Pinpoint the cell where the given text exists, returning its (x, y) midpoint coordinate. 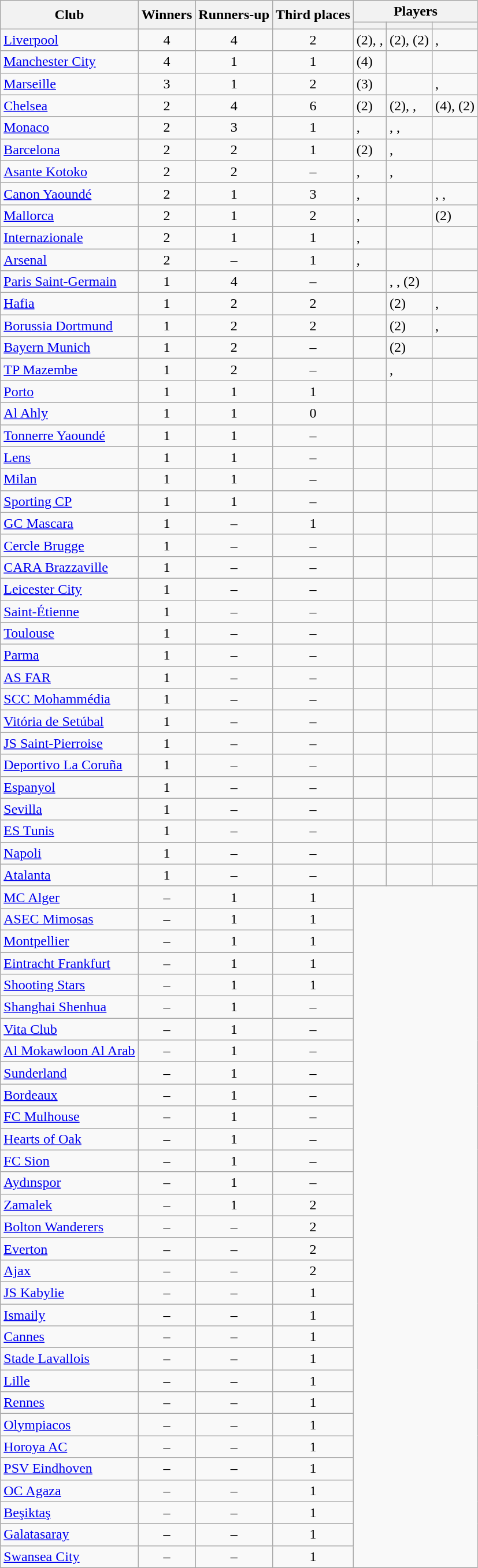
Lille (69, 1381)
Swansea City (69, 1556)
Galatasaray (69, 1535)
FC Mulhouse (69, 1117)
Sevilla (69, 809)
Al Mokawloon Al Arab (69, 1051)
Toulouse (69, 634)
Leicester City (69, 589)
Milan (69, 479)
Horoya AC (69, 1447)
Espanyol (69, 787)
(3) (370, 84)
Paris Saint-Germain (69, 282)
Winners (166, 15)
Runners-up (234, 15)
Mallorca (69, 215)
Olympiacos (69, 1425)
TP Mazembe (69, 370)
Stade Lavallois (69, 1359)
Sporting CP (69, 501)
Bayern Munich (69, 348)
JS Saint-Pierroise (69, 743)
Canon Yaoundé (69, 193)
GC Mascara (69, 523)
Everton (69, 1249)
6 (313, 106)
Zamalek (69, 1205)
Shooting Stars (69, 985)
Aydınspor (69, 1183)
Rennes (69, 1403)
, , (2) (409, 282)
Montpellier (69, 941)
(2), (2) (409, 40)
OC Agaza (69, 1491)
Arsenal (69, 259)
Bordeaux (69, 1095)
Monaco (69, 128)
Chelsea (69, 106)
Manchester City (69, 62)
Hearts of Oak (69, 1139)
FC Sion (69, 1161)
Third places (313, 15)
Borussia Dortmund (69, 326)
Saint-Étienne (69, 612)
Club (69, 15)
Beşiktaş (69, 1513)
SCC Mohammédia (69, 699)
Hafia (69, 304)
(4) (370, 62)
Liverpool (69, 40)
Vita Club (69, 1029)
PSV Eindhoven (69, 1469)
JS Kabylie (69, 1293)
CARA Brazzaville (69, 567)
Sunderland (69, 1073)
Tonnerre Yaoundé (69, 435)
Barcelona (69, 150)
Ajax (69, 1271)
Players (415, 12)
ES Tunis (69, 831)
Marseille (69, 84)
Vitória de Setúbal (69, 721)
MC Alger (69, 897)
Porto (69, 392)
Al Ahly (69, 414)
AS FAR (69, 677)
Internazionale (69, 237)
Lens (69, 457)
Ismaily (69, 1315)
Deportivo La Coruña (69, 765)
Cannes (69, 1337)
0 (313, 414)
Atalanta (69, 875)
Parma (69, 655)
Eintracht Frankfurt (69, 963)
Cercle Brugge (69, 545)
(4), (2) (454, 106)
Shanghai Shenhua (69, 1007)
Asante Kotoko (69, 172)
Napoli (69, 853)
Bolton Wanderers (69, 1227)
ASEC Mimosas (69, 919)
